Locate the cell with the specified text and output its [x, y] center coordinate. 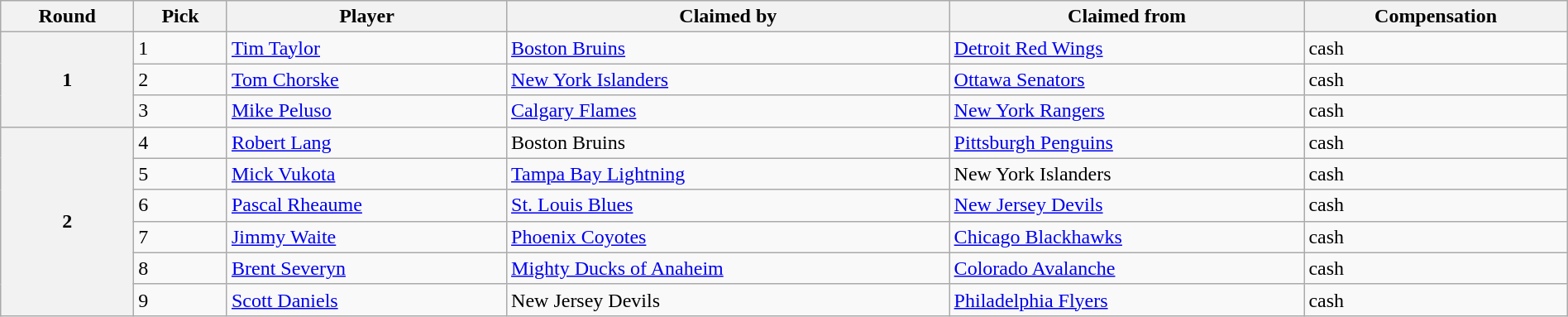
Tom Chorske [366, 79]
New York Rangers [1126, 111]
Phoenix Coyotes [729, 237]
Chicago Blackhawks [1126, 237]
Detroit Red Wings [1126, 48]
8 [180, 268]
Tampa Bay Lightning [729, 174]
Jimmy Waite [366, 237]
4 [180, 142]
Mike Peluso [366, 111]
Brent Severyn [366, 268]
Pascal Rheaume [366, 205]
Mick Vukota [366, 174]
St. Louis Blues [729, 205]
Calgary Flames [729, 111]
6 [180, 205]
Colorado Avalanche [1126, 268]
Philadelphia Flyers [1126, 300]
Compensation [1436, 17]
Scott Daniels [366, 300]
Claimed from [1126, 17]
7 [180, 237]
Tim Taylor [366, 48]
3 [180, 111]
Pick [180, 17]
5 [180, 174]
Pittsburgh Penguins [1126, 142]
Robert Lang [366, 142]
Player [366, 17]
Round [68, 17]
Mighty Ducks of Anaheim [729, 268]
Ottawa Senators [1126, 79]
9 [180, 300]
Claimed by [729, 17]
